Capture the cell that displays the provided text and extract its [x, y] central coordinate. 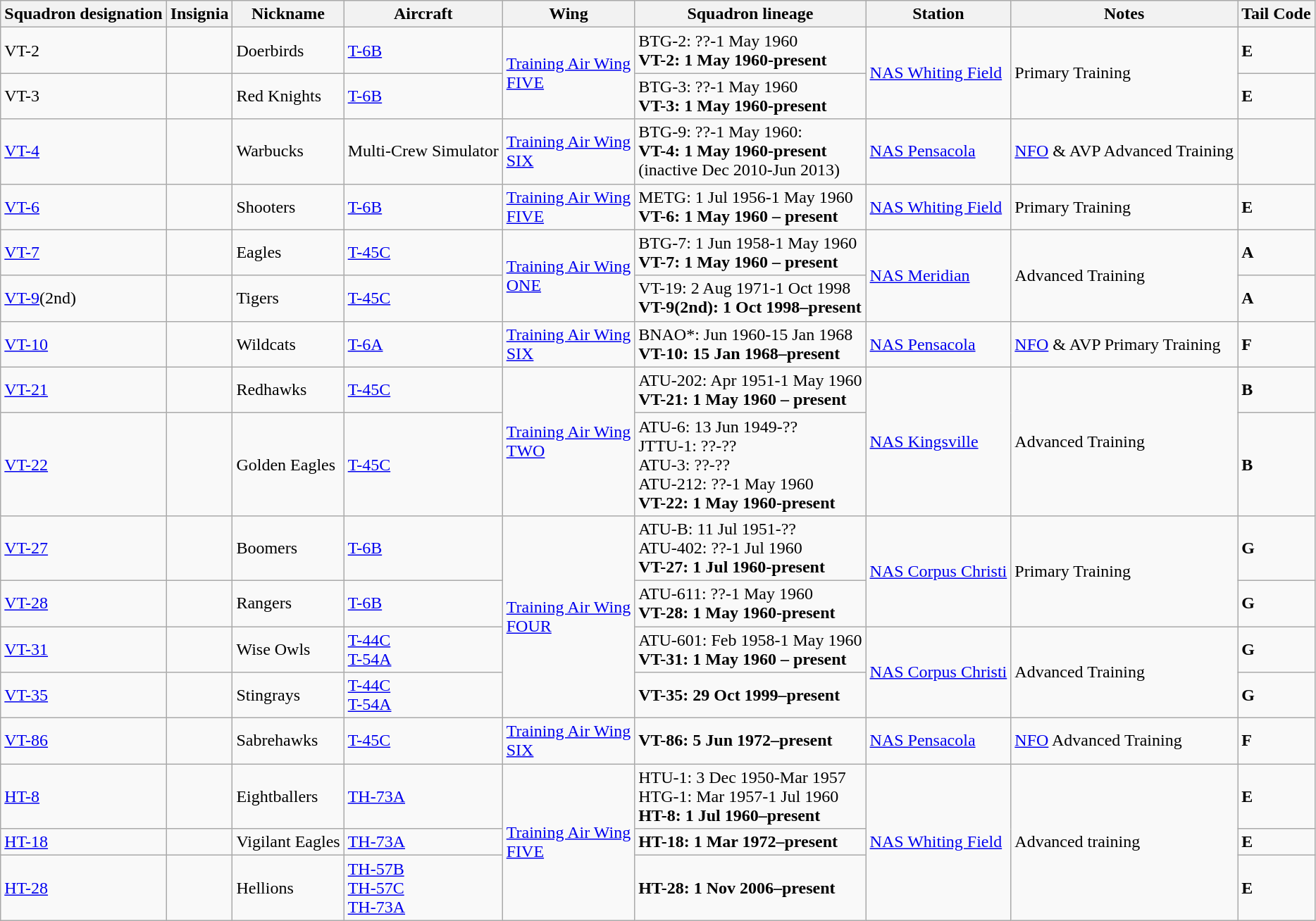
Nickname [288, 14]
Training Air WingFOUR [568, 617]
VT-6 [83, 207]
NFO & AVP Advanced Training [1124, 151]
NFO Advanced Training [1124, 741]
Wing [568, 14]
ATU-6: 13 Jun 1949-??JTTU-1: ??-??ATU-3: ??-??ATU-212: ??-1 May 1960VT-22: 1 May 1960-present [750, 464]
VT-35 [83, 696]
Wildcats [288, 344]
Multi-Crew Simulator [423, 151]
Squadron designation [83, 14]
HTU-1: 3 Dec 1950-Mar 1957HTG-1: Mar 1957-1 Jul 1960HT-8: 1 Jul 1960–present [750, 796]
Station [938, 14]
VT-9(2nd) [83, 299]
HT-28 [83, 888]
TH-57BTH-57CTH-73A [423, 888]
Tigers [288, 299]
VT-4 [83, 151]
Rangers [288, 603]
VT-86: 5 Jun 1972–present [750, 741]
Squadron lineage [750, 14]
VT-3 [83, 96]
Boomers [288, 548]
VT-28 [83, 603]
BNAO*: Jun 1960-15 Jan 1968VT-10: 15 Jan 1968–present [750, 344]
Doerbirds [288, 51]
Warbucks [288, 151]
Shooters [288, 207]
HT-28: 1 Nov 2006–present [750, 888]
ATU-B: 11 Jul 1951-??ATU-402: ??-1 Jul 1960VT-27: 1 Jul 1960-present [750, 548]
VT-31 [83, 649]
Insignia [199, 14]
Vigilant Eagles [288, 842]
BTG-2: ??-1 May 1960VT-2: 1 May 1960-present [750, 51]
BTG-3: ??-1 May 1960VT-3: 1 May 1960-present [750, 96]
VT-27 [83, 548]
BTG-7: 1 Jun 1958-1 May 1960VT-7: 1 May 1960 – present [750, 252]
Training Air WingTWO [568, 441]
VT-22 [83, 464]
HT-8 [83, 796]
VT-35: 29 Oct 1999–present [750, 696]
Notes [1124, 14]
Eagles [288, 252]
NFO & AVP Primary Training [1124, 344]
NAS Meridian [938, 275]
Aircraft [423, 14]
HT-18 [83, 842]
Hellions [288, 888]
VT-2 [83, 51]
ATU-202: Apr 1951-1 May 1960VT-21: 1 May 1960 – present [750, 390]
Red Knights [288, 96]
VT-86 [83, 741]
Training Air WingONE [568, 275]
Tail Code [1277, 14]
T-6A [423, 344]
Advanced training [1124, 842]
Redhawks [288, 390]
HT-18: 1 Mar 1972–present [750, 842]
Eightballers [288, 796]
Stingrays [288, 696]
Wise Owls [288, 649]
VT-19: 2 Aug 1971-1 Oct 1998VT-9(2nd): 1 Oct 1998–present [750, 299]
VT-21 [83, 390]
VT-10 [83, 344]
METG: 1 Jul 1956-1 May 1960VT-6: 1 May 1960 – present [750, 207]
ATU-611: ??-1 May 1960VT-28: 1 May 1960-present [750, 603]
Sabrehawks [288, 741]
Golden Eagles [288, 464]
ATU-601: Feb 1958-1 May 1960VT-31: 1 May 1960 – present [750, 649]
VT-7 [83, 252]
NAS Kingsville [938, 441]
BTG-9: ??-1 May 1960:VT-4: 1 May 1960-present(inactive Dec 2010-Jun 2013) [750, 151]
